Return (x, y) of the center of cell containing provided text 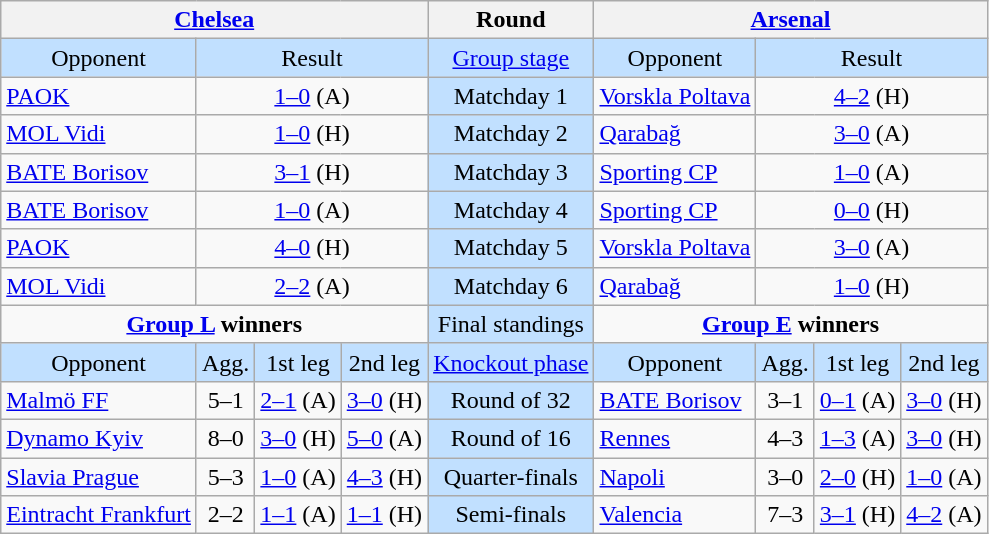
4–3 (H) (384, 477)
7–3 (785, 515)
2–2 (225, 515)
Chelsea (214, 20)
2–2 (A) (312, 286)
2–0 (H) (857, 477)
3–1 (785, 400)
4–2 (A) (944, 515)
Knockout phase (511, 362)
3–0 (785, 477)
Quarter-finals (511, 477)
4–2 (H) (872, 96)
Dynamo Kyiv (99, 438)
Matchday 4 (511, 210)
5–1 (225, 400)
Group L winners (214, 324)
Round (511, 20)
8–0 (225, 438)
Arsenal (790, 20)
5–3 (225, 477)
Matchday 6 (511, 286)
Semi-finals (511, 515)
Napoli (675, 477)
Round of 32 (511, 400)
0–0 (H) (872, 210)
Matchday 2 (511, 134)
Final standings (511, 324)
Eintracht Frankfurt (99, 515)
Rennes (675, 438)
Group stage (511, 58)
4–0 (H) (312, 248)
1–3 (A) (857, 438)
2–1 (A) (298, 400)
5–0 (A) (384, 438)
Malmö FF (99, 400)
0–1 (A) (857, 400)
1–1 (A) (298, 515)
Group E winners (790, 324)
Round of 16 (511, 438)
1–1 (H) (384, 515)
Matchday 1 (511, 96)
Matchday 3 (511, 172)
Valencia (675, 515)
4–3 (785, 438)
Slavia Prague (99, 477)
Matchday 5 (511, 248)
